Locate the cell with the specified text and output its [X, Y] center coordinate. 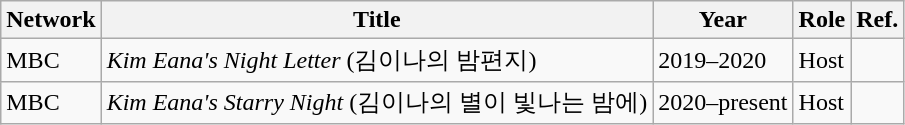
2020–present [723, 102]
Network [51, 20]
2019–2020 [723, 60]
Year [723, 20]
Kim Eana's Night Letter (김이나의 밤편지) [377, 60]
Kim Eana's Starry Night (김이나의 별이 빛나는 밤에) [377, 102]
Role [822, 20]
Title [377, 20]
Ref. [878, 20]
